Return the (x, y) coordinate for the center point of the cell that contains the specified text.  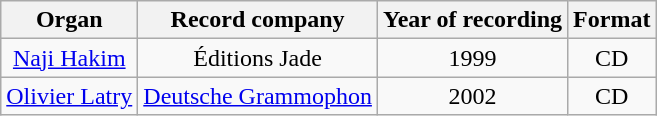
Record company (258, 20)
Format (612, 20)
Naji Hakim (70, 58)
Deutsche Grammophon (258, 96)
Organ (70, 20)
Year of recording (472, 20)
Olivier Latry (70, 96)
1999 (472, 58)
Éditions Jade (258, 58)
2002 (472, 96)
